Return (x, y) of the center of cell containing provided text 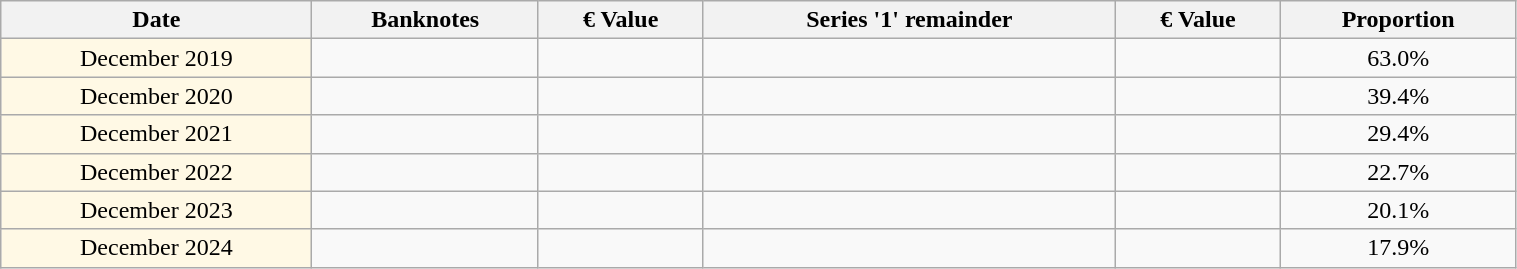
Date (156, 20)
December 2022 (156, 172)
22.7% (1398, 172)
20.1% (1398, 210)
Banknotes (425, 20)
December 2020 (156, 96)
29.4% (1398, 134)
December 2019 (156, 58)
December 2023 (156, 210)
December 2021 (156, 134)
Proportion (1398, 20)
39.4% (1398, 96)
Series '1' remainder (910, 20)
63.0% (1398, 58)
December 2024 (156, 248)
17.9% (1398, 248)
